Identify which cell holds the provided text, then report its [x, y] central coordinate. 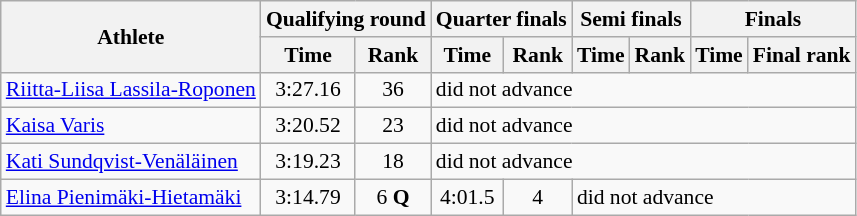
Qualifying round [346, 19]
36 [393, 90]
Athlete [131, 36]
Riitta-Liisa Lassila-Roponen [131, 90]
Elina Pienimäki-Hietamäki [131, 197]
3:14.79 [308, 197]
Semi finals [631, 19]
Finals [773, 19]
3:20.52 [308, 126]
Kati Sundqvist-Venäläinen [131, 162]
3:27.16 [308, 90]
Kaisa Varis [131, 126]
4 [538, 197]
Final rank [802, 55]
3:19.23 [308, 162]
18 [393, 162]
23 [393, 126]
6 Q [393, 197]
4:01.5 [468, 197]
Quarter finals [502, 19]
